Output the [X, Y] coordinate of the center of the cell containing the given text.  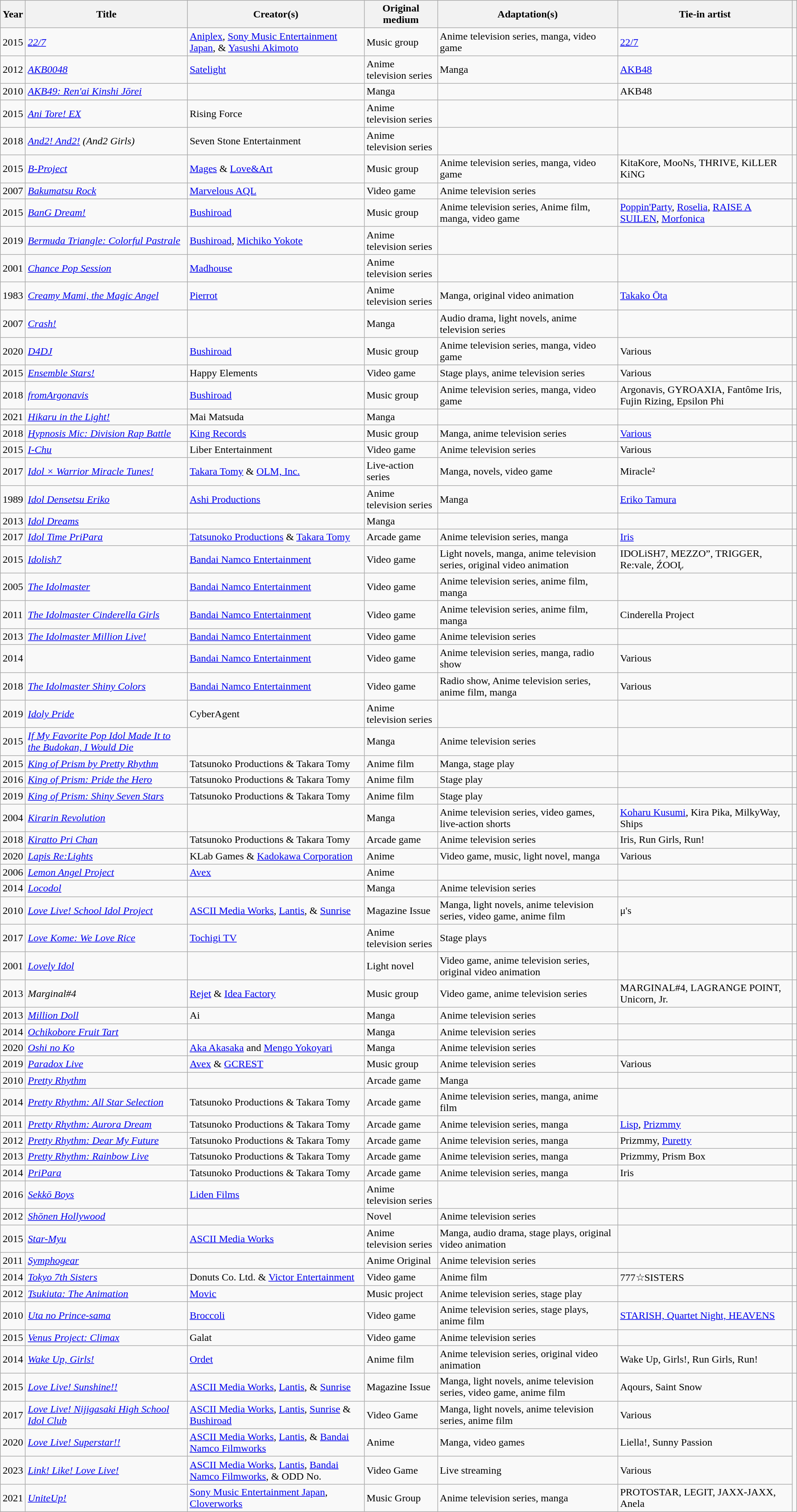
Pretty Rhythm: Rainbow Live [106, 1157]
IDOLiSH7, MEZZO”, TRIGGER, Re:vale, ŹOOĻ [705, 559]
Video game, anime television series [528, 994]
Ani Tore! EX [106, 113]
Prizmmy, Puretty [705, 1140]
2004 [13, 818]
Sekkō Boys [106, 1194]
Miracle² [705, 472]
Bushiroad, Michiko Yokote [276, 240]
Anime television series, manga, anime film [528, 1102]
Oshi no Ko [106, 1048]
Love Kome: We Love Rice [106, 938]
B-Project [106, 169]
STARISH, Quartet Night, HEAVENS [705, 1315]
Tokyo 7th Sisters [106, 1277]
Year [13, 14]
Paradox Live [106, 1064]
Music Group [401, 1498]
μ's [705, 910]
Live-action series [401, 472]
Pretty Rhythm: All Star Selection [106, 1102]
PROTOSTAR, LEGIT, JAXX-JAXX, Anela [705, 1498]
Rising Force [276, 113]
Love Live! School Idol Project [106, 910]
The Idolmaster Shiny Colors [106, 686]
Sony Music Entertainment Japan, Cloverworks [276, 1498]
Chance Pop Session [106, 268]
Symphogear [106, 1260]
Poppin'Party, Roselia, RAISE A SUILEN, Morfonica [705, 213]
Idolish7 [106, 559]
Anime television series, stage play [528, 1294]
Satelight [276, 70]
ASCII Media Works, Lantis, & Bandai Namco Filmworks [276, 1442]
Anime television series, stage plays, anime film [528, 1315]
D4DJ [106, 352]
Hypnosis Mic: Division Rap Battle [106, 433]
Crash! [106, 324]
Hikaru in the Light! [106, 417]
777☆SISTERS [705, 1277]
Creamy Mami, the Magic Angel [106, 295]
Koharu Kusumi, Kira Pika, MilkyWay, Ships [705, 818]
Creator(s) [276, 14]
If My Favorite Pop Idol Made It to the Budokan, I Would Die [106, 742]
AKB0048 [106, 70]
Love Live! Superstar!! [106, 1442]
Manga, stage play [528, 764]
Lemon Angel Project [106, 872]
Idol Densetsu Eriko [106, 499]
I-Chu [106, 450]
Prizmmy, Prism Box [705, 1157]
Tie-in artist [705, 14]
Cinderella Project [705, 615]
Locodol [106, 888]
2005 [13, 587]
ASCII Media Works [276, 1239]
MARGINAL#4, LAGRANGE POINT, Unicorn, Jr. [705, 994]
Uta no Prince-sama [106, 1315]
Love Live! Nijigasaki High School Idol Club [106, 1415]
Anime television series, manga, radio show [528, 658]
The Idolmaster Cinderella Girls [106, 615]
Video game, music, light novel, manga [528, 856]
Ashi Productions [276, 499]
Idol Time PriPara [106, 537]
Link! Like! Love Live! [106, 1470]
Video game, anime television series, original video animation [528, 965]
Galat [276, 1337]
Aniplex, Sony Music Entertainment Japan, & Yasushi Akimoto [276, 42]
Marvelous AQL [276, 191]
Idol × Warrior Miracle Tunes! [106, 472]
Bakumatsu Rock [106, 191]
Ensemble Stars! [106, 373]
Wake Up, Girls! [106, 1360]
Seven Stone Entertainment [276, 141]
Ochikobore Fruit Tart [106, 1031]
King of Prism by Pretty Rhythm [106, 764]
Light novel [401, 965]
Novel [401, 1217]
Shōnen Hollywood [106, 1217]
The Idolmaster [106, 587]
Rejet & Idea Factory [276, 994]
Aqours, Saint Snow [705, 1387]
Adaptation(s) [528, 14]
2023 [13, 1470]
Mai Matsuda [276, 417]
Venus Project: Climax [106, 1337]
Marginal#4 [106, 994]
The Idolmaster Million Live! [106, 636]
Happy Elements [276, 373]
Live streaming [528, 1470]
Music project [401, 1294]
Manga, video games [528, 1442]
Title [106, 14]
Bermuda Triangle: Colorful Pastrale [106, 240]
Iris, Run Girls, Run! [705, 840]
King of Prism: Shiny Seven Stars [106, 796]
2006 [13, 872]
Wake Up, Girls!, Run Girls, Run! [705, 1360]
Aka Akasaka and Mengo Yokoyari [276, 1048]
Radio show, Anime television series, anime film, manga [528, 686]
Anime television series, video games, live-action shorts [528, 818]
BanG Dream! [106, 213]
Manga, anime television series [528, 433]
KitaKore, MooNs, THRIVE, KiLLER KiNG [705, 169]
Million Doll [106, 1015]
Lapis Re:Lights [106, 856]
Audio drama, light novels, anime television series [528, 324]
Tsukiuta: The Animation [106, 1294]
Love Live! Sunshine!! [106, 1387]
1983 [13, 295]
Pierrot [276, 295]
Stage plays, anime television series [528, 373]
Anime television series, original video animation [528, 1360]
Stage plays [528, 938]
Takara Tomy & OLM, Inc. [276, 472]
ASCII Media Works, Lantis, Bandai Namco Filmworks, & ODD No. [276, 1470]
Takako Ōta [705, 295]
Madhouse [276, 268]
And2! And2! (And2 Girls) [106, 141]
Lovely Idol [106, 965]
Argonavis, GYROAXIA, Fantôme Iris, Fujin Rizing, Epsilon Phi [705, 395]
Tochigi TV [276, 938]
Avex & GCREST [276, 1064]
Light novels, manga, anime television series, original video animation [528, 559]
Original medium [401, 14]
fromArgonavis [106, 395]
Donuts Co. Ltd. & Victor Entertainment [276, 1277]
Kiratto Pri Chan [106, 840]
Liden Films [276, 1194]
Ordet [276, 1360]
CyberAgent [276, 714]
Pretty Rhythm [106, 1080]
Broccoli [276, 1315]
King Records [276, 433]
KLab Games & Kadokawa Corporation [276, 856]
Manga, audio drama, stage plays, original video animation [528, 1239]
Idol Dreams [106, 521]
Idoly Pride [106, 714]
Avex [276, 872]
Manga, original video animation [528, 295]
Eriko Tamura [705, 499]
Mages & Love&Art [276, 169]
Star-Myu [106, 1239]
ASCII Media Works, Lantis, Sunrise & Bushiroad [276, 1415]
Movic [276, 1294]
Kirarin Revolution [106, 818]
PriPara [106, 1173]
Liber Entertainment [276, 450]
King of Prism: Pride the Hero [106, 780]
Ai [276, 1015]
Manga, novels, video game [528, 472]
Anime television series, Anime film, manga, video game [528, 213]
Anime Original [401, 1260]
1989 [13, 499]
UniteUp! [106, 1498]
Pretty Rhythm: Aurora Dream [106, 1124]
Liella!, Sunny Passion [705, 1442]
Manga, light novels, anime television series, anime film [528, 1415]
Pretty Rhythm: Dear My Future [106, 1140]
Lisp, Prizmmy [705, 1124]
AKB49: Ren'ai Kinshi Jōrei [106, 92]
